Return (X, Y) of the center of cell containing provided text 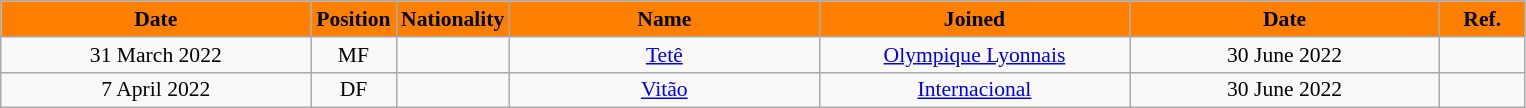
MF (354, 55)
Joined (974, 19)
Name (664, 19)
Vitão (664, 90)
Olympique Lyonnais (974, 55)
Internacional (974, 90)
31 March 2022 (156, 55)
7 April 2022 (156, 90)
Nationality (452, 19)
DF (354, 90)
Ref. (1482, 19)
Position (354, 19)
Tetê (664, 55)
